Output the [x, y] coordinate of the center of the cell containing the given text.  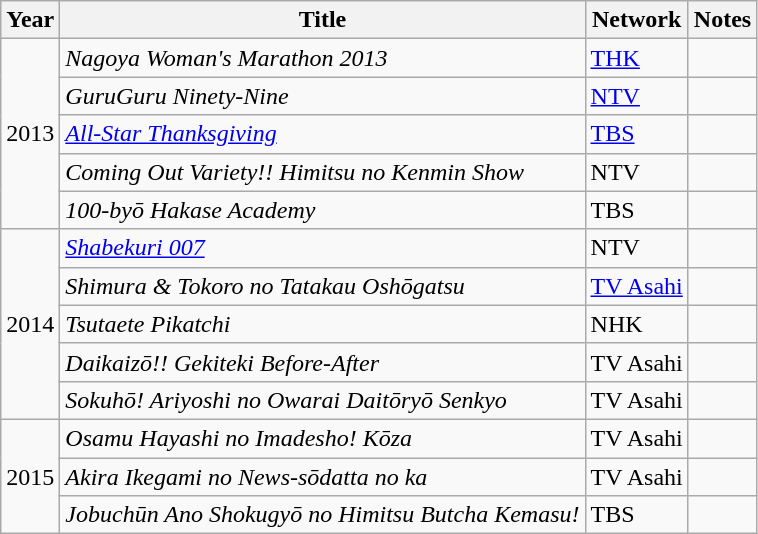
Title [322, 20]
THK [636, 58]
Jobuchūn Ano Shokugyō no Himitsu Butcha Kemasu! [322, 515]
2015 [30, 476]
Osamu Hayashi no Imadesho! Kōza [322, 438]
GuruGuru Ninety-Nine [322, 96]
Shabekuri 007 [322, 248]
NHK [636, 324]
Coming Out Variety!! Himitsu no Kenmin Show [322, 172]
2014 [30, 324]
2013 [30, 134]
Network [636, 20]
All-Star Thanksgiving [322, 134]
Akira Ikegami no News-sōdatta no ka [322, 477]
Nagoya Woman's Marathon 2013 [322, 58]
100-byō Hakase Academy [322, 210]
Year [30, 20]
Tsutaete Pikatchi [322, 324]
Daikaizō!! Gekiteki Before-After [322, 362]
Sokuhō! Ariyoshi no Owarai Daitōryō Senkyo [322, 400]
Notes [722, 20]
Shimura & Tokoro no Tatakau Oshōgatsu [322, 286]
